Search for the cell housing the specified text and yield its (X, Y) center coordinate. 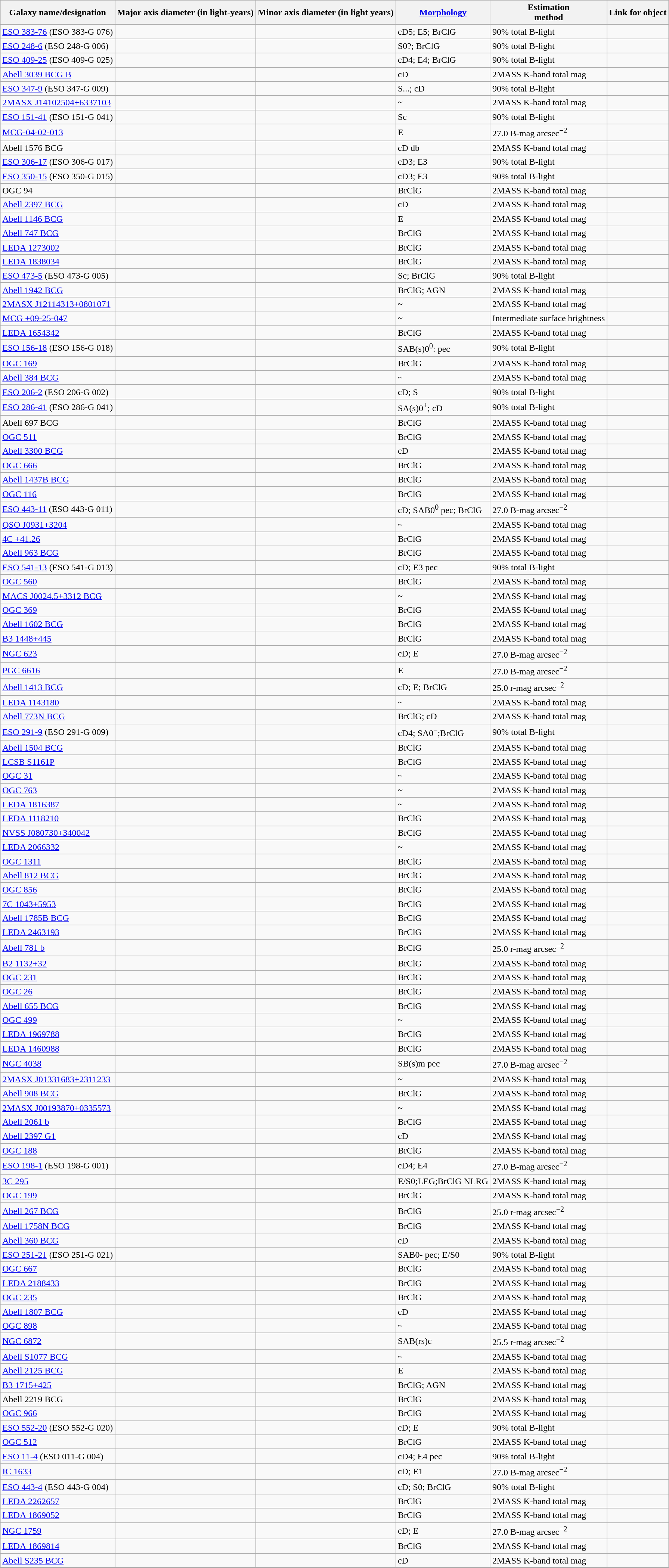
Abell 2219 BCG (58, 1399)
cD5; E5; BrClG (443, 32)
Abell 1942 BCG (58, 290)
cD; S (443, 392)
OGC 169 (58, 363)
BrClG; cD (443, 717)
OGC 235 (58, 1297)
LEDA 2188433 (58, 1283)
Abell 1758N BCG (58, 1226)
ESO 206-2 (ESO 206-G 002) (58, 392)
ESO 350-15 (ESO 350-G 015) (58, 176)
cD; E3 pec (443, 567)
Abell 812 BCG (58, 875)
B3 1448+445 (58, 638)
cD; E; BrClG (443, 687)
Abell 2397 G1 (58, 1136)
cD; E1 (443, 1471)
ESO 248-6 (ESO 248-G 006) (58, 46)
LEDA 1869052 (58, 1515)
Abell 1504 BCG (58, 748)
NVSS J080730+340042 (58, 833)
LEDA 1118210 (58, 819)
IC 1633 (58, 1471)
OGC 1311 (58, 861)
Abell 1413 BCG (58, 687)
ESO 286-41 (ESO 286-G 041) (58, 407)
ESO 443-4 (ESO 443-G 004) (58, 1487)
cD; SAB00 pec; BrClG (443, 509)
OGC 188 (58, 1151)
ESO 443-11 (ESO 443-G 011) (58, 509)
OGC 667 (58, 1269)
OGC 512 (58, 1442)
OGC 763 (58, 790)
Estimationmethod (548, 13)
LEDA 1838034 (58, 261)
SAB0- pec; E/S0 (443, 1255)
4C +41.26 (58, 539)
ESO 151-41 (ESO 151-G 041) (58, 117)
NGC 623 (58, 653)
LEDA 2463193 (58, 932)
ESO 198-1 (ESO 198-G 001) (58, 1166)
QSO J0931+3204 (58, 525)
LEDA 1654342 (58, 333)
OGC 856 (58, 889)
OGC 966 (58, 1413)
ESO 383-76 (ESO 383-G 076) (58, 32)
Abell 655 BCG (58, 1006)
SA(s)0+; cD (443, 407)
OGC 31 (58, 776)
PGC 6616 (58, 671)
ESO 473-5 (ESO 473-G 005) (58, 276)
NGC 1759 (58, 1531)
OGC 116 (58, 494)
ESO 251-21 (ESO 251-G 021) (58, 1255)
Intermediate surface brightness (548, 319)
Abell 773N BCG (58, 717)
cD4; E4 (443, 1166)
Abell 1602 BCG (58, 624)
ESO 541-13 (ESO 541-G 013) (58, 567)
2MASX J00193870+0335573 (58, 1108)
B3 1715+425 (58, 1385)
Galaxy name/designation (58, 13)
Abell S1077 BCG (58, 1357)
Abell 384 BCG (58, 378)
OGC 26 (58, 991)
ESO 347-9 (ESO 347-G 009) (58, 89)
Sc; BrClG (443, 276)
LEDA 1460988 (58, 1049)
LCSB S1161P (58, 762)
ESO 11-4 (ESO 011-G 004) (58, 1456)
Abell 3300 BCG (58, 451)
Abell 963 BCG (58, 553)
Abell 747 BCG (58, 233)
Minor axis diameter (in light years) (326, 13)
ESO 291-9 (ESO 291-G 009) (58, 732)
Abell 1576 BCG (58, 148)
Abell 781 b (58, 948)
OGC 94 (58, 190)
E/S0;LEG;BrClG NLRG (443, 1181)
LEDA 1273002 (58, 247)
NGC 4038 (58, 1064)
S...; cD (443, 89)
Abell 360 BCG (58, 1241)
cD4; E4; BrClG (443, 60)
LEDA 1869814 (58, 1546)
OGC 511 (58, 437)
MCG-04-02-013 (58, 132)
OGC 666 (58, 465)
Abell 1146 BCG (58, 219)
LEDA 1816387 (58, 804)
Abell 1807 BCG (58, 1311)
ESO 306-17 (ESO 306-G 017) (58, 162)
Abell 2397 BCG (58, 205)
OGC 231 (58, 977)
SB(s)m pec (443, 1064)
OGC 499 (58, 1020)
LEDA 1969788 (58, 1034)
25.5 r-mag arcsec−2 (548, 1341)
cD4; SA0−;BrClG (443, 732)
MCG +09-25-047 (58, 319)
OGC 199 (58, 1195)
Abell 697 BCG (58, 423)
cD4; E4 pec (443, 1456)
ESO 552-20 (ESO 552-G 020) (58, 1428)
2MASX J12114313+0801071 (58, 304)
Abell 1785B BCG (58, 918)
B2 1132+32 (58, 963)
2MASX J01331683+2311233 (58, 1079)
cD; S0; BrClG (443, 1487)
Morphology (443, 13)
OGC 898 (58, 1326)
ESO 409-25 (ESO 409-G 025) (58, 60)
Abell 1437B BCG (58, 479)
ESO 156-18 (ESO 156-G 018) (58, 348)
3C 295 (58, 1181)
Abell 2125 BCG (58, 1371)
Abell 908 BCG (58, 1093)
MACS J0024.5+3312 BCG (58, 596)
Major axis diameter (in light-years) (185, 13)
Abell 267 BCG (58, 1211)
Sc (443, 117)
Abell 2061 b (58, 1122)
OGC 560 (58, 581)
SAB(rs)c (443, 1341)
Abell S235 BCG (58, 1561)
OGC 369 (58, 610)
Link for object (638, 13)
S0?; BrClG (443, 46)
7C 1043+5953 (58, 904)
Abell 3039 BCG B (58, 74)
LEDA 2066332 (58, 847)
2MASX J14102504+6337103 (58, 103)
NGC 6872 (58, 1341)
SAB(s)00: pec (443, 348)
LEDA 1143180 (58, 702)
cD db (443, 148)
LEDA 2262657 (58, 1501)
